From the cell containing the given text, extract its center point as [x, y] coordinate. 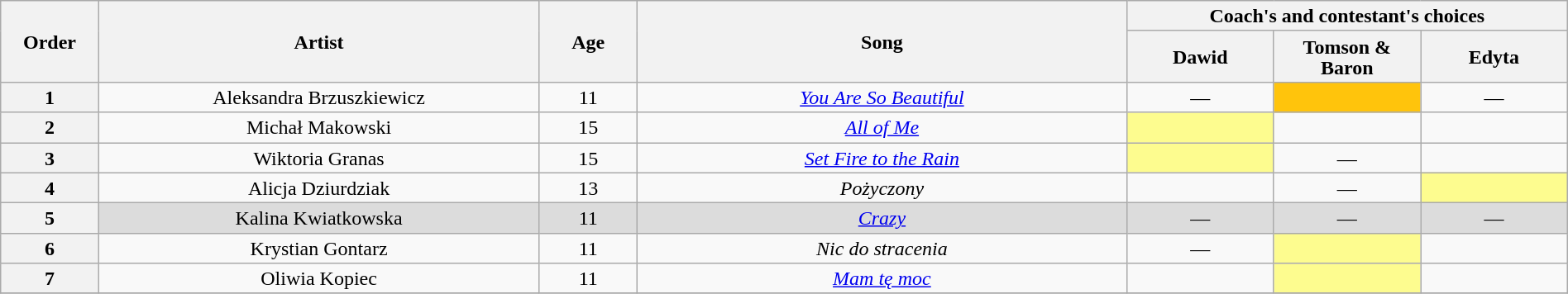
Crazy [882, 218]
Set Fire to the Rain [882, 157]
7 [50, 279]
Oliwia Kopiec [319, 279]
13 [588, 188]
Nic do stracenia [882, 248]
You Are So Beautiful [882, 97]
2 [50, 127]
Artist [319, 41]
Mam tę moc [882, 279]
Dawid [1200, 56]
Pożyczony [882, 188]
Kalina Kwiatkowska [319, 218]
Michał Makowski [319, 127]
Coach's and contestant's choices [1346, 17]
1 [50, 97]
Age [588, 41]
Wiktoria Granas [319, 157]
4 [50, 188]
Order [50, 41]
All of Me [882, 127]
3 [50, 157]
Krystian Gontarz [319, 248]
6 [50, 248]
Tomson & Baron [1347, 56]
Aleksandra Brzuszkiewicz [319, 97]
Song [882, 41]
5 [50, 218]
Edyta [1494, 56]
Alicja Dziurdziak [319, 188]
